Identify which cell holds the provided text, then report its (x, y) central coordinate. 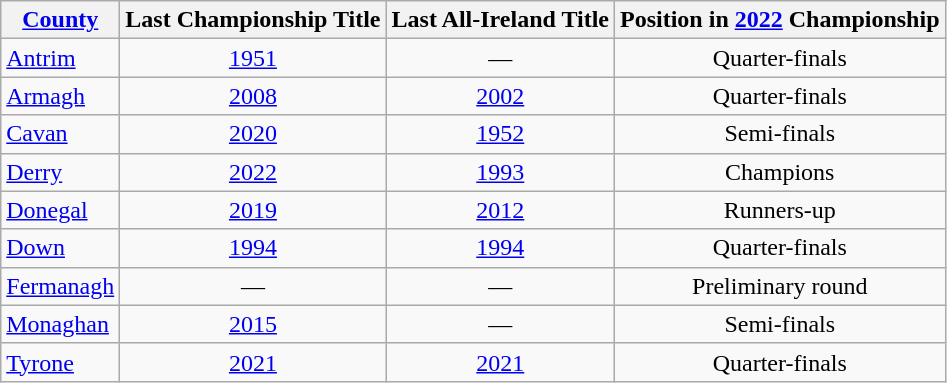
Donegal (60, 210)
Antrim (60, 58)
Last Championship Title (253, 20)
Last All-Ireland Title (500, 20)
2015 (253, 324)
Fermanagh (60, 286)
2008 (253, 96)
Monaghan (60, 324)
1951 (253, 58)
Runners-up (780, 210)
Cavan (60, 134)
1993 (500, 172)
Champions (780, 172)
2020 (253, 134)
2022 (253, 172)
Position in 2022 Championship (780, 20)
Armagh (60, 96)
2019 (253, 210)
County (60, 20)
Derry (60, 172)
Down (60, 248)
Tyrone (60, 362)
Preliminary round (780, 286)
1952 (500, 134)
2002 (500, 96)
2012 (500, 210)
